Find where the given text appears and provide that cell's center as [x, y] coordinate. 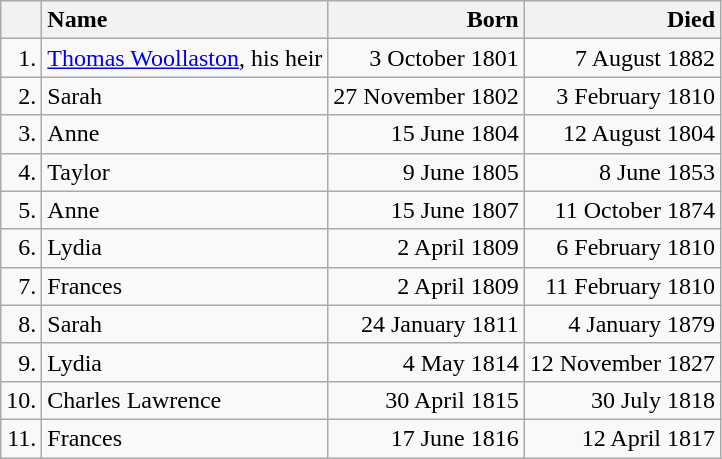
11 February 1810 [622, 286]
15 June 1807 [426, 210]
6 February 1810 [622, 248]
Died [622, 20]
8. [22, 324]
2. [22, 96]
24 January 1811 [426, 324]
4 May 1814 [426, 362]
7. [22, 286]
12 November 1827 [622, 362]
11. [22, 438]
10. [22, 400]
8 June 1853 [622, 172]
27 November 1802 [426, 96]
17 June 1816 [426, 438]
Name [185, 20]
30 April 1815 [426, 400]
6. [22, 248]
9. [22, 362]
3 October 1801 [426, 58]
15 June 1804 [426, 134]
1. [22, 58]
3. [22, 134]
11 October 1874 [622, 210]
Charles Lawrence [185, 400]
Thomas Woollaston, his heir [185, 58]
12 April 1817 [622, 438]
Taylor [185, 172]
7 August 1882 [622, 58]
30 July 1818 [622, 400]
9 June 1805 [426, 172]
4 January 1879 [622, 324]
Born [426, 20]
4. [22, 172]
3 February 1810 [622, 96]
12 August 1804 [622, 134]
5. [22, 210]
